Return [X, Y] of the center of cell containing provided text 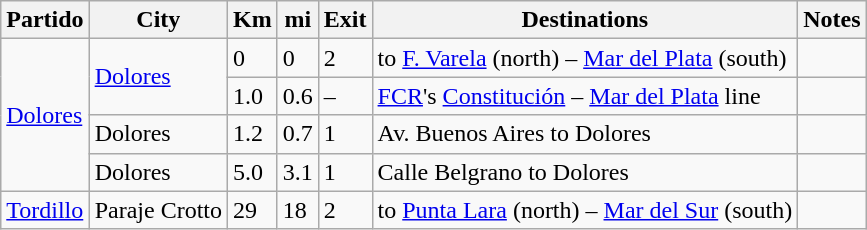
Notes [832, 20]
Km [253, 20]
– [345, 96]
Destinations [585, 20]
Exit [345, 20]
FCR's Constitución – Mar del Plata line [585, 96]
3.1 [298, 172]
to F. Varela (north) – Mar del Plata (south) [585, 58]
to Punta Lara (north) – Mar del Sur (south) [585, 210]
1.2 [253, 134]
1.0 [253, 96]
Partido [45, 20]
18 [298, 210]
City [158, 20]
0.6 [298, 96]
mi [298, 20]
Calle Belgrano to Dolores [585, 172]
Tordillo [45, 210]
5.0 [253, 172]
0.7 [298, 134]
Av. Buenos Aires to Dolores [585, 134]
Paraje Crotto [158, 210]
29 [253, 210]
